Return (x, y) of the center of cell containing provided text 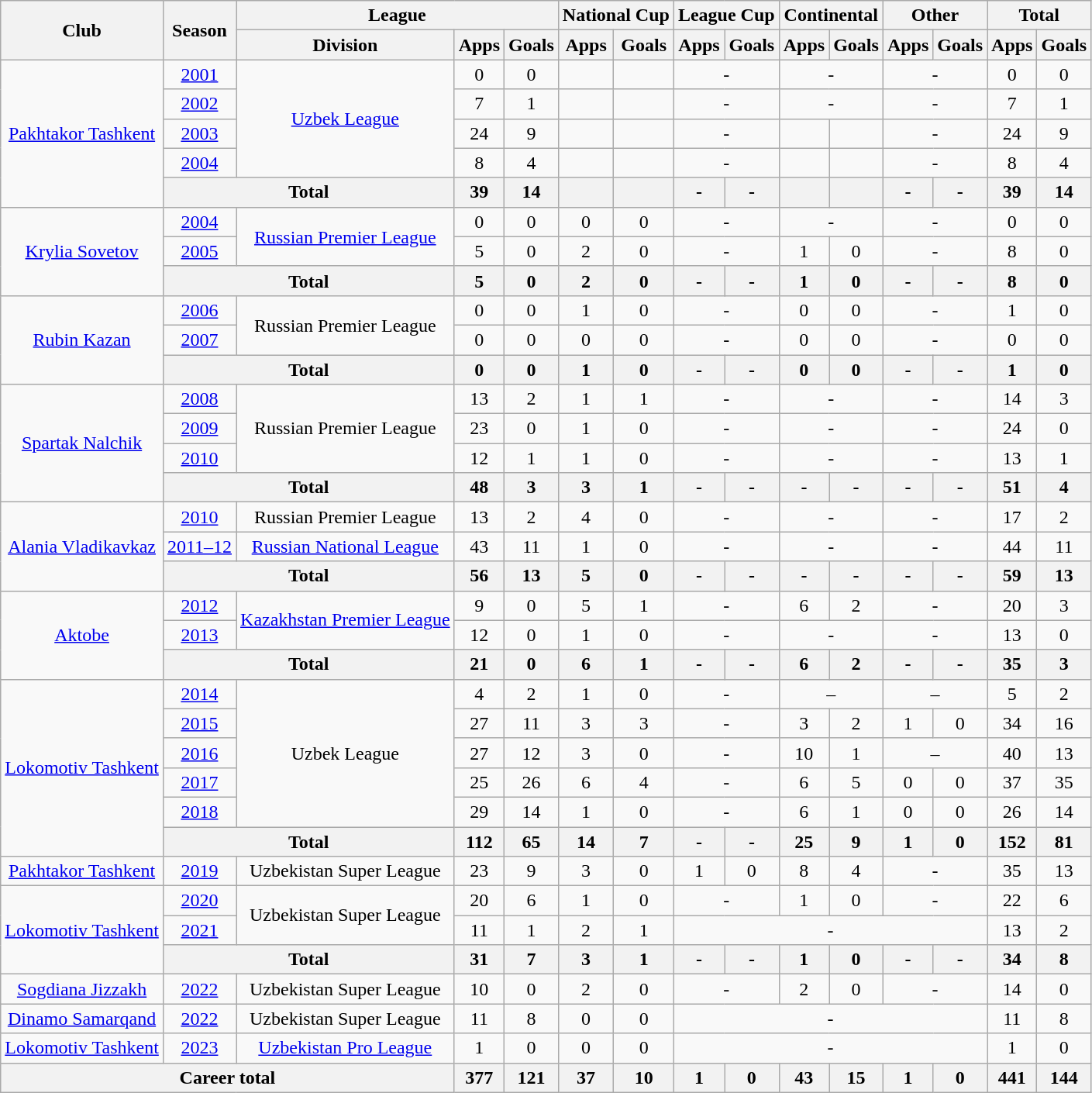
Club (82, 30)
Rubin Kazan (82, 340)
2018 (199, 812)
29 (479, 812)
59 (1012, 576)
152 (1012, 841)
2005 (199, 251)
144 (1064, 1077)
2020 (199, 901)
377 (479, 1077)
League Cup (726, 16)
Uzbekistan Pro League (346, 1048)
2008 (199, 399)
81 (1064, 841)
21 (479, 664)
2015 (199, 723)
441 (1012, 1077)
48 (479, 488)
51 (1012, 488)
121 (532, 1077)
112 (479, 841)
2019 (199, 871)
16 (1064, 723)
National Cup (615, 16)
2006 (199, 310)
2023 (199, 1048)
2011–12 (199, 546)
31 (479, 960)
2017 (199, 782)
Russian National League (346, 546)
2002 (199, 104)
56 (479, 576)
2009 (199, 429)
44 (1012, 546)
Krylia Sovetov (82, 251)
2012 (199, 605)
2013 (199, 635)
15 (856, 1077)
2007 (199, 340)
Career total (228, 1077)
40 (1012, 753)
Aktobe (82, 635)
2016 (199, 753)
65 (532, 841)
Continental (831, 16)
Division (346, 45)
Spartak Nalchik (82, 443)
2014 (199, 694)
2021 (199, 930)
Season (199, 30)
Other (935, 16)
2003 (199, 133)
17 (1012, 517)
Sogdiana Jizzakh (82, 989)
Alania Vladikavkaz (82, 546)
22 (1012, 901)
League (398, 16)
Kazakhstan Premier League (346, 620)
2001 (199, 74)
Dinamo Samarqand (82, 1019)
